Return the (x, y) coordinate for the center point of the cell that contains the specified text.  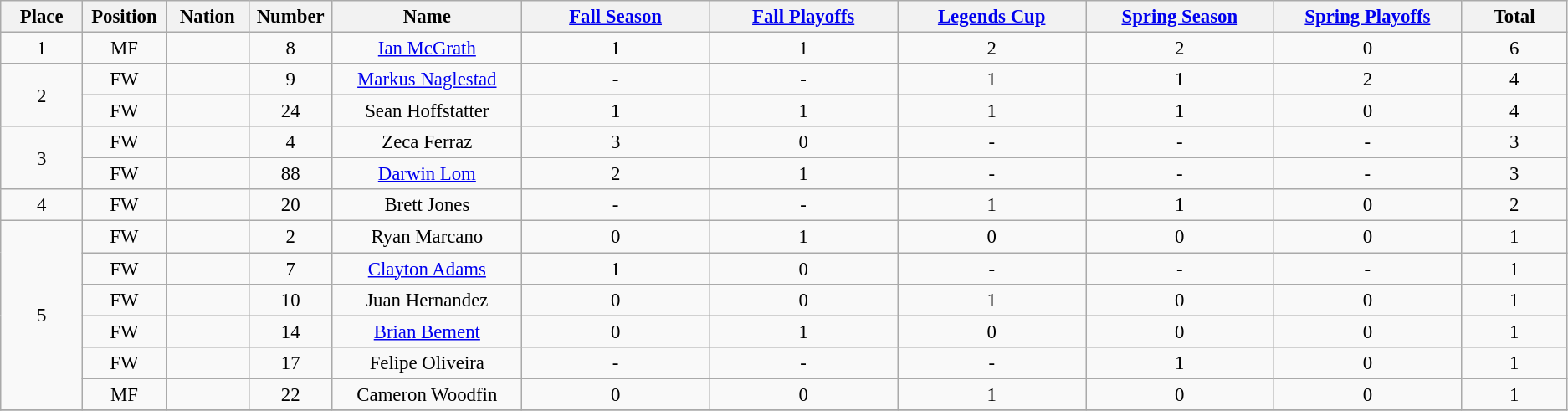
Spring Playoffs (1367, 17)
Juan Hernandez (427, 300)
8 (290, 49)
Clayton Adams (427, 269)
Total (1514, 17)
Name (427, 17)
Number (290, 17)
Felipe Oliveira (427, 362)
24 (290, 111)
6 (1514, 49)
Brett Jones (427, 205)
Legends Cup (992, 17)
Zeca Ferraz (427, 142)
Brian Bement (427, 331)
20 (290, 205)
Cameron Woodfin (427, 394)
22 (290, 394)
Markus Naglestad (427, 80)
Place (42, 17)
7 (290, 269)
10 (290, 300)
5 (42, 316)
Nation (208, 17)
Ian McGrath (427, 49)
Position (125, 17)
Darwin Lom (427, 174)
88 (290, 174)
Ryan Marcano (427, 237)
Fall Playoffs (803, 17)
Spring Season (1180, 17)
17 (290, 362)
Sean Hoffstatter (427, 111)
9 (290, 80)
14 (290, 331)
Fall Season (616, 17)
